Extract the [x, y] coordinate from the center of the cell holding the provided text.  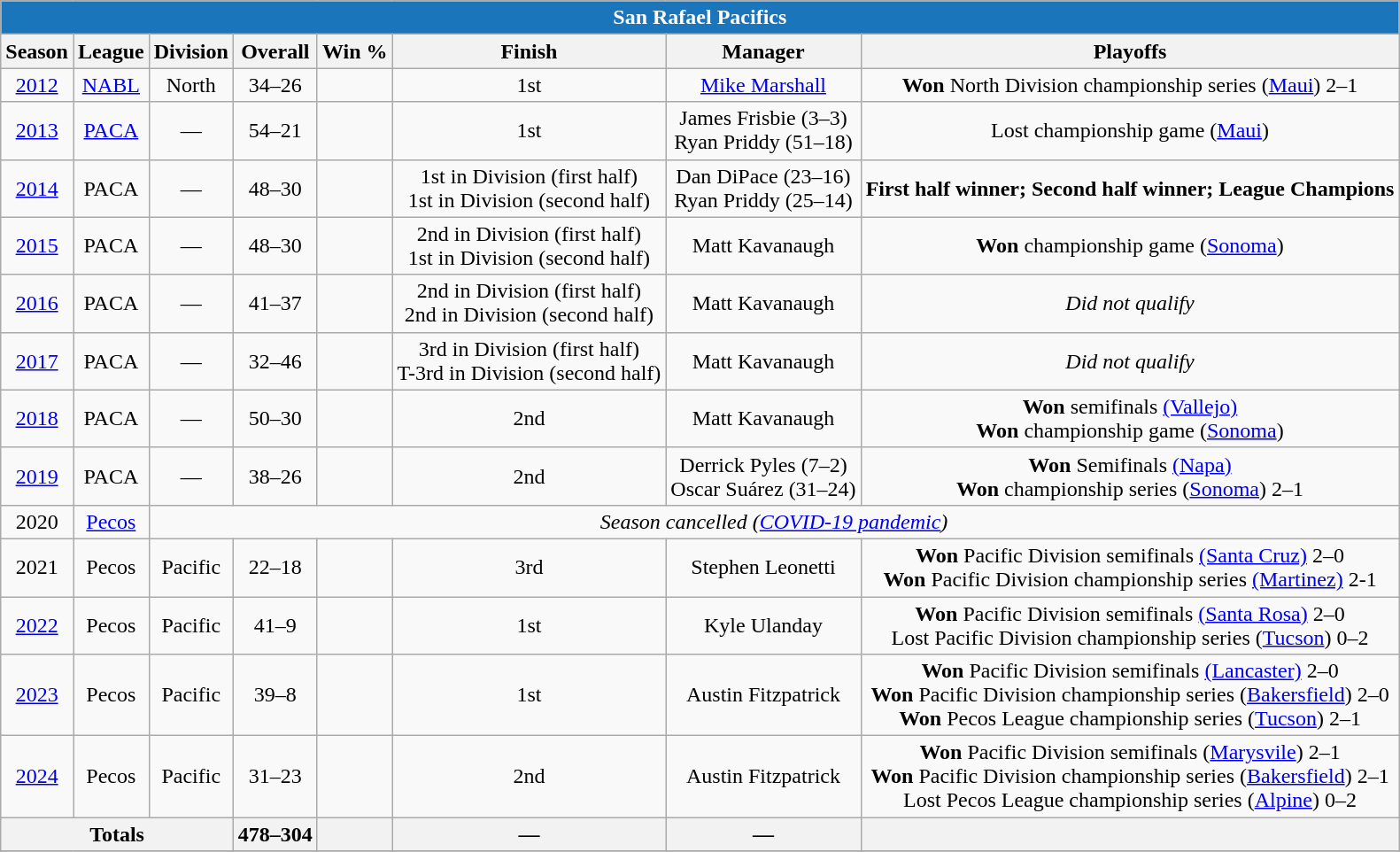
Derrick Pyles (7–2) Oscar Suárez (31–24) [763, 476]
2018 [37, 418]
3rd [530, 567]
First half winner; Second half winner; League Champions [1130, 188]
Won Pacific Division semifinals (Santa Rosa) 2–0 Lost Pacific Division championship series (Tucson) 0–2 [1130, 625]
2nd in Division (first half)1st in Division (second half) [530, 246]
2021 [37, 567]
41–37 [275, 303]
Stephen Leonetti [763, 567]
41–9 [275, 625]
2016 [37, 303]
James Frisbie (3–3) Ryan Priddy (51–18) [763, 131]
Finish [530, 51]
Season cancelled (COVID-19 pandemic) [774, 522]
North [191, 85]
Mike Marshall [763, 85]
31–23 [275, 777]
3rd in Division (first half)T-3rd in Division (second half) [530, 361]
Won Pacific Division semifinals (Santa Cruz) 2–0 Won Pacific Division championship series (Martinez) 2-1 [1130, 567]
San Rafael Pacifics [700, 18]
2023 [37, 695]
Win % [354, 51]
Overall [275, 51]
2013 [37, 131]
2020 [37, 522]
478–304 [275, 834]
38–26 [275, 476]
22–18 [275, 567]
2017 [37, 361]
Won North Division championship series (Maui) 2–1 [1130, 85]
32–46 [275, 361]
1st in Division (first half)1st in Division (second half) [530, 188]
50–30 [275, 418]
2024 [37, 777]
Division [191, 51]
Playoffs [1130, 51]
2015 [37, 246]
2012 [37, 85]
2019 [37, 476]
Manager [763, 51]
Won semifinals (Vallejo) Won championship game (Sonoma) [1130, 418]
2014 [37, 188]
Won Semifinals (Napa) Won championship series (Sonoma) 2–1 [1130, 476]
2022 [37, 625]
Totals [117, 834]
League [111, 51]
Dan DiPace (23–16) Ryan Priddy (25–14) [763, 188]
Season [37, 51]
Lost championship game (Maui) [1130, 131]
Won championship game (Sonoma) [1130, 246]
NABL [111, 85]
39–8 [275, 695]
54–21 [275, 131]
2nd in Division (first half)2nd in Division (second half) [530, 303]
34–26 [275, 85]
Kyle Ulanday [763, 625]
